Determine the [X, Y] coordinate at the center of the cell enclosing the given text.  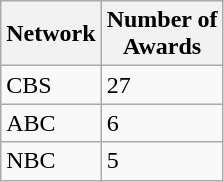
27 [162, 85]
Number ofAwards [162, 34]
5 [162, 161]
Network [51, 34]
CBS [51, 85]
NBC [51, 161]
ABC [51, 123]
6 [162, 123]
